Detect which cell encompasses the target text, then output its [x, y] center coordinate. 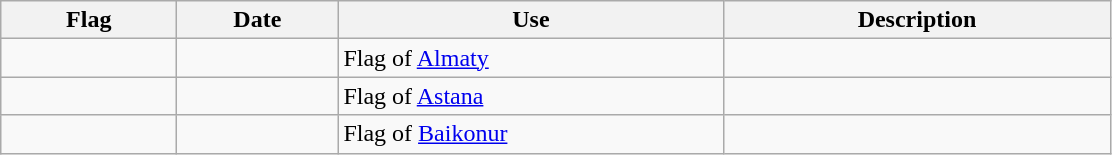
Flag of Almaty [531, 58]
Flag [89, 20]
Flag of Baikonur [531, 134]
Description [917, 20]
Use [531, 20]
Flag of Astana [531, 96]
Date [258, 20]
